Capture the cell that displays the provided text and extract its (x, y) central coordinate. 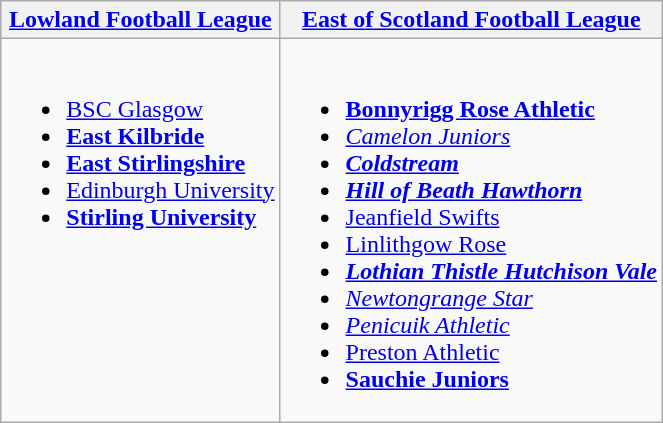
Lowland Football League (140, 20)
BSC GlasgowEast KilbrideEast StirlingshireEdinburgh UniversityStirling University (140, 230)
East of Scotland Football League (471, 20)
